Locate the cell with the specified text and output its [X, Y] center coordinate. 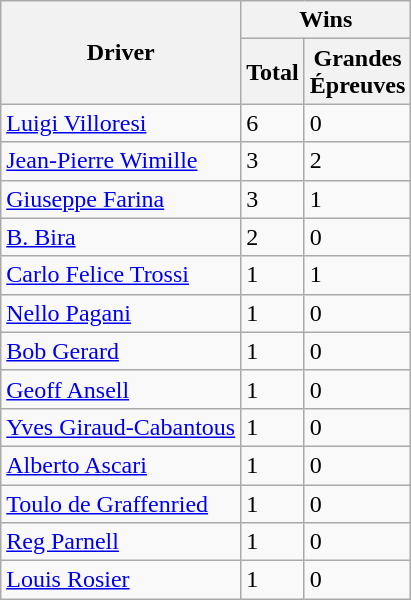
6 [273, 123]
Nello Pagani [121, 313]
Total [273, 72]
Geoff Ansell [121, 389]
Luigi Villoresi [121, 123]
Toulo de Graffenried [121, 503]
B. Bira [121, 237]
Reg Parnell [121, 542]
Jean-Pierre Wimille [121, 161]
Wins [326, 20]
Giuseppe Farina [121, 199]
Yves Giraud-Cabantous [121, 427]
GrandesÉpreuves [358, 72]
Driver [121, 52]
Louis Rosier [121, 580]
Carlo Felice Trossi [121, 275]
Bob Gerard [121, 351]
Alberto Ascari [121, 465]
